Detect which cell encompasses the target text, then output its [x, y] center coordinate. 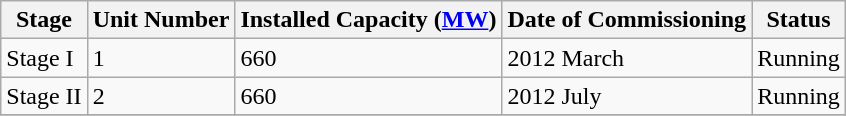
Stage II [44, 96]
Stage I [44, 58]
Status [799, 20]
2012 March [627, 58]
2 [161, 96]
Installed Capacity (MW) [368, 20]
Unit Number [161, 20]
1 [161, 58]
Stage [44, 20]
2012 July [627, 96]
Date of Commissioning [627, 20]
